Search for the cell housing the specified text and yield its [X, Y] center coordinate. 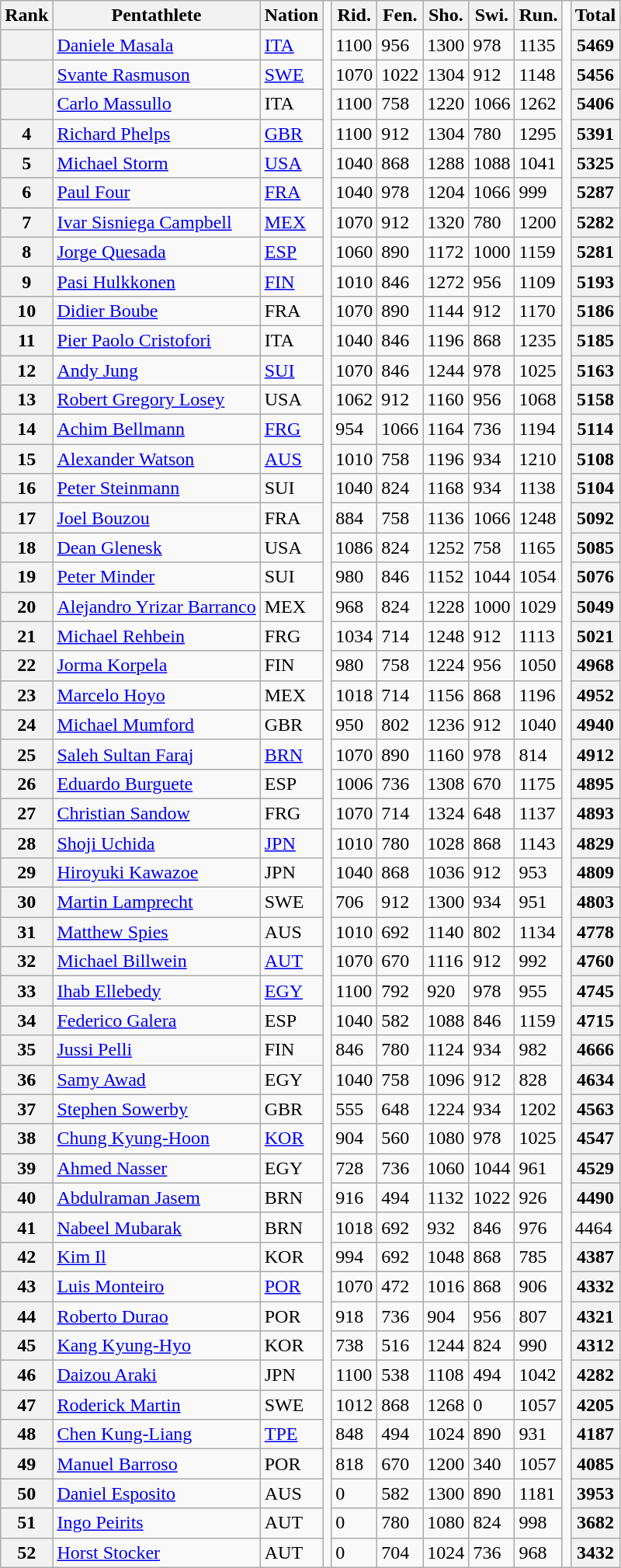
Run. [539, 16]
1220 [446, 104]
8 [26, 252]
1181 [539, 1493]
728 [354, 1168]
17 [26, 518]
5186 [595, 311]
998 [539, 1523]
Carlo Massullo [157, 104]
43 [26, 1286]
12 [26, 370]
TPE [291, 1434]
45 [26, 1346]
Christian Sandow [157, 813]
51 [26, 1523]
36 [26, 1080]
Ingo Peirits [157, 1523]
29 [26, 873]
5163 [595, 370]
990 [539, 1346]
Federico Galera [157, 1020]
Abdulraman Jasem [157, 1198]
4085 [595, 1464]
Robert Gregory Losey [157, 400]
20 [26, 607]
33 [26, 991]
Alexander Watson [157, 459]
555 [354, 1109]
Daniel Esposito [157, 1493]
1006 [354, 784]
3953 [595, 1493]
Andy Jung [157, 370]
1140 [446, 932]
Peter Minder [157, 577]
4312 [595, 1346]
1041 [539, 163]
1012 [354, 1405]
28 [26, 843]
5114 [595, 429]
30 [26, 902]
906 [539, 1286]
5076 [595, 577]
1016 [446, 1286]
785 [539, 1257]
4940 [595, 725]
1135 [539, 45]
25 [26, 754]
21 [26, 636]
1113 [539, 636]
Fen. [401, 16]
5469 [595, 45]
4547 [595, 1139]
1194 [539, 429]
1108 [446, 1375]
961 [539, 1168]
52 [26, 1552]
1320 [446, 222]
48 [26, 1434]
4912 [595, 754]
Luis Monteiro [157, 1286]
5185 [595, 340]
Shoji Uchida [157, 843]
Saleh Sultan Faraj [157, 754]
792 [401, 991]
Richard Phelps [157, 134]
Joel Bouzou [157, 518]
1324 [446, 813]
Rank [26, 16]
1156 [446, 695]
992 [539, 961]
Swi. [492, 16]
4809 [595, 873]
15 [26, 459]
1236 [446, 725]
31 [26, 932]
953 [539, 873]
4895 [595, 784]
1132 [446, 1198]
4968 [595, 666]
Michael Billwein [157, 961]
5406 [595, 104]
1036 [446, 873]
41 [26, 1227]
4745 [595, 991]
Matthew Spies [157, 932]
Alejandro Yrizar Barranco [157, 607]
4666 [595, 1050]
1228 [446, 607]
1262 [539, 104]
472 [401, 1286]
5158 [595, 400]
1288 [446, 163]
955 [539, 991]
5391 [595, 134]
Pier Paolo Cristofori [157, 340]
1148 [539, 75]
1042 [539, 1375]
19 [26, 577]
4321 [595, 1316]
4952 [595, 695]
Achim Bellmann [157, 429]
5282 [595, 222]
1029 [539, 607]
Ihab Ellebedy [157, 991]
3682 [595, 1523]
1202 [539, 1109]
Martin Lamprecht [157, 902]
5049 [595, 607]
931 [539, 1434]
49 [26, 1464]
Eduardo Burguete [157, 784]
32 [26, 961]
44 [26, 1316]
47 [26, 1405]
6 [26, 193]
1096 [446, 1080]
16 [26, 488]
1054 [539, 577]
39 [26, 1168]
1109 [539, 281]
918 [354, 1316]
Hiroyuki Kawazoe [157, 873]
5104 [595, 488]
Svante Rasmuson [157, 75]
1034 [354, 636]
5092 [595, 518]
4893 [595, 813]
Michael Mumford [157, 725]
920 [446, 991]
1124 [446, 1050]
Michael Rehbein [157, 636]
1086 [354, 548]
Horst Stocker [157, 1552]
Manuel Barroso [157, 1464]
1144 [446, 311]
4803 [595, 902]
5281 [595, 252]
1235 [539, 340]
9 [26, 281]
4778 [595, 932]
11 [26, 340]
340 [492, 1464]
951 [539, 902]
1168 [446, 488]
Dean Glenesk [157, 548]
13 [26, 400]
516 [401, 1346]
884 [354, 518]
994 [354, 1257]
34 [26, 1020]
Sho. [446, 16]
Nabeel Mubarak [157, 1227]
27 [26, 813]
982 [539, 1050]
Marcelo Hoyo [157, 695]
3432 [595, 1552]
Chung Kyung-Hoon [157, 1139]
10 [26, 311]
1204 [446, 193]
954 [354, 429]
1138 [539, 488]
Pasi Hulkkonen [157, 281]
Roderick Martin [157, 1405]
7 [26, 222]
1134 [539, 932]
Pentathlete [157, 16]
Rid. [354, 16]
1137 [539, 813]
538 [401, 1375]
1062 [354, 400]
5456 [595, 75]
926 [539, 1198]
5108 [595, 459]
828 [539, 1080]
Kim Il [157, 1257]
1295 [539, 134]
4 [26, 134]
1268 [446, 1405]
1170 [539, 311]
814 [539, 754]
4634 [595, 1080]
Stephen Sowerby [157, 1109]
Roberto Durao [157, 1316]
1308 [446, 784]
1164 [446, 429]
1050 [539, 666]
916 [354, 1198]
5325 [595, 163]
40 [26, 1198]
738 [354, 1346]
1165 [539, 548]
976 [539, 1227]
1172 [446, 252]
14 [26, 429]
4563 [595, 1109]
Total [595, 16]
706 [354, 902]
4187 [595, 1434]
807 [539, 1316]
46 [26, 1375]
Daizou Araki [157, 1375]
Jorge Quesada [157, 252]
5085 [595, 548]
Peter Steinmann [157, 488]
5021 [595, 636]
4387 [595, 1257]
35 [26, 1050]
Jussi Pelli [157, 1050]
38 [26, 1139]
1116 [446, 961]
Chen Kung-Liang [157, 1434]
5287 [595, 193]
Didier Boube [157, 311]
4829 [595, 843]
999 [539, 193]
1048 [446, 1257]
4715 [595, 1020]
4490 [595, 1198]
Kang Kyung-Hyo [157, 1346]
42 [26, 1257]
Samy Awad [157, 1080]
Ivar Sisniega Campbell [157, 222]
Jorma Korpela [157, 666]
Daniele Masala [157, 45]
Nation [291, 16]
1136 [446, 518]
37 [26, 1109]
4464 [595, 1227]
1210 [539, 459]
1252 [446, 548]
1028 [446, 843]
1152 [446, 577]
24 [26, 725]
50 [26, 1493]
932 [446, 1227]
22 [26, 666]
1175 [539, 784]
Michael Storm [157, 163]
848 [354, 1434]
18 [26, 548]
Ahmed Nasser [157, 1168]
4205 [595, 1405]
5 [26, 163]
26 [26, 784]
1143 [539, 843]
Paul Four [157, 193]
4529 [595, 1168]
5193 [595, 281]
4760 [595, 961]
4282 [595, 1375]
1068 [539, 400]
704 [401, 1552]
818 [354, 1464]
1272 [446, 281]
950 [354, 725]
4332 [595, 1286]
560 [401, 1139]
23 [26, 695]
